Determine the [X, Y] coordinate at the center of the cell enclosing the given text.  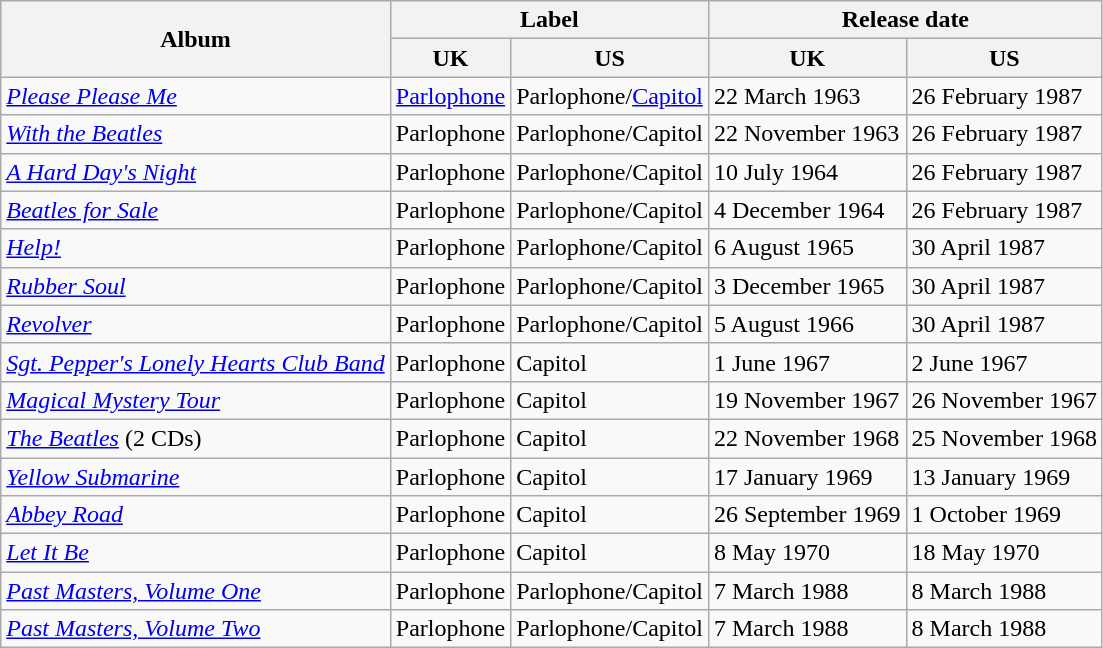
Sgt. Pepper's Lonely Hearts Club Band [196, 362]
22 November 1963 [807, 134]
17 January 1969 [807, 477]
13 January 1969 [1004, 477]
A Hard Day's Night [196, 172]
Album [196, 39]
Label [549, 20]
Past Masters, Volume Two [196, 629]
26 November 1967 [1004, 400]
Let It Be [196, 553]
19 November 1967 [807, 400]
Help! [196, 248]
Please Please Me [196, 96]
2 June 1967 [1004, 362]
6 August 1965 [807, 248]
18 May 1970 [1004, 553]
With the Beatles [196, 134]
1 October 1969 [1004, 515]
Abbey Road [196, 515]
22 November 1968 [807, 438]
10 July 1964 [807, 172]
26 September 1969 [807, 515]
The Beatles (2 CDs) [196, 438]
8 May 1970 [807, 553]
Release date [905, 20]
Beatles for Sale [196, 210]
Magical Mystery Tour [196, 400]
Past Masters, Volume One [196, 591]
5 August 1966 [807, 324]
Rubber Soul [196, 286]
4 December 1964 [807, 210]
3 December 1965 [807, 286]
1 June 1967 [807, 362]
Yellow Submarine [196, 477]
Revolver [196, 324]
25 November 1968 [1004, 438]
22 March 1963 [807, 96]
